Return the (X, Y) coordinate for the center point of the cell that contains the specified text.  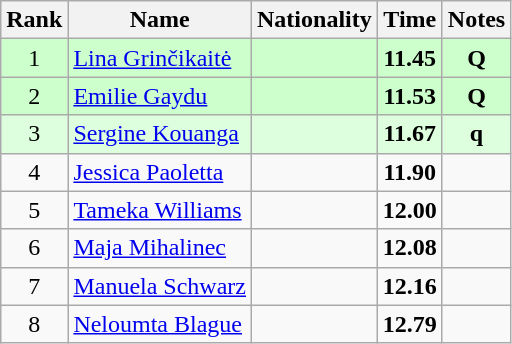
12.79 (410, 324)
2 (34, 96)
Name (160, 20)
4 (34, 172)
8 (34, 324)
6 (34, 248)
Maja Mihalinec (160, 248)
7 (34, 286)
Emilie Gaydu (160, 96)
12.00 (410, 210)
Rank (34, 20)
Nationality (315, 20)
Time (410, 20)
11.67 (410, 134)
12.08 (410, 248)
Neloumta Blague (160, 324)
Sergine Kouanga (160, 134)
11.90 (410, 172)
q (476, 134)
1 (34, 58)
Jessica Paoletta (160, 172)
11.45 (410, 58)
12.16 (410, 286)
5 (34, 210)
Lina Grinčikaitė (160, 58)
3 (34, 134)
Notes (476, 20)
Tameka Williams (160, 210)
Manuela Schwarz (160, 286)
11.53 (410, 96)
